Return the [X, Y] coordinate for the center point of the cell that contains the specified text.  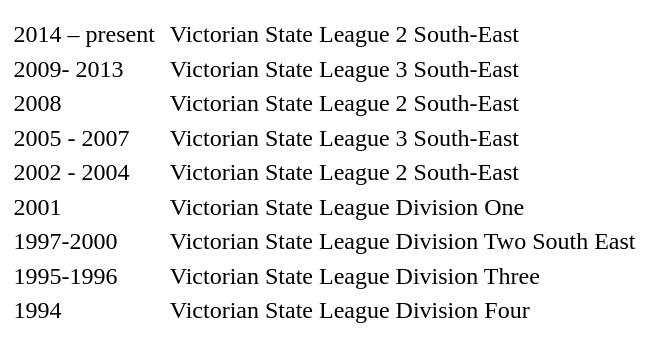
2001 [84, 207]
1995-1996 [84, 276]
2002 - 2004 [84, 173]
Victorian State League Division Three [402, 276]
1997-2000 [84, 241]
Victorian State League Division Four [402, 311]
Victorian State League Division Two South East [402, 241]
2008 [84, 103]
2014 – present [84, 35]
Victorian State League Division One [402, 207]
2005 - 2007 [84, 138]
2009- 2013 [84, 69]
1994 [84, 311]
